For the text-containing cell, return its midpoint in (X, Y) coordinate format. 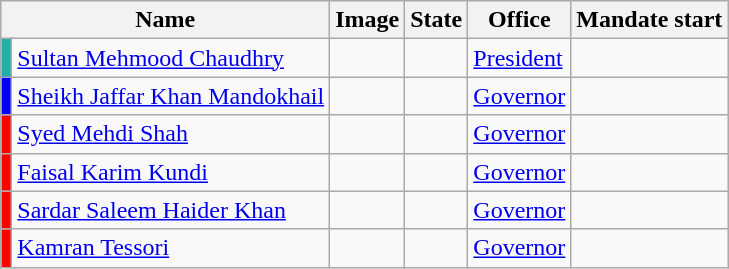
Faisal Karim Kundi (171, 172)
State (436, 20)
President (520, 58)
Name (166, 20)
Sardar Saleem Haider Khan (171, 210)
Mandate start (650, 20)
Office (520, 20)
Syed Mehdi Shah (171, 134)
Sultan Mehmood Chaudhry (171, 58)
Image (368, 20)
Kamran Tessori (171, 248)
Sheikh Jaffar Khan Mandokhail (171, 96)
